Locate the cell with the specified text and output its (X, Y) center coordinate. 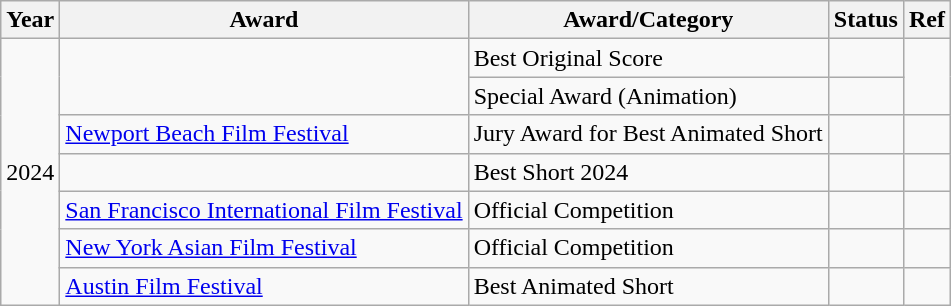
Jury Award for Best Animated Short (648, 134)
Newport Beach Film Festival (264, 134)
Award (264, 20)
Year (30, 20)
New York Asian Film Festival (264, 248)
Best Short 2024 (648, 172)
Status (866, 20)
2024 (30, 172)
Ref (926, 20)
Best Original Score (648, 58)
San Francisco International Film Festival (264, 210)
Special Award (Animation) (648, 96)
Award/Category (648, 20)
Austin Film Festival (264, 286)
Best Animated Short (648, 286)
